Locate the cell with the specified text and output its (x, y) center coordinate. 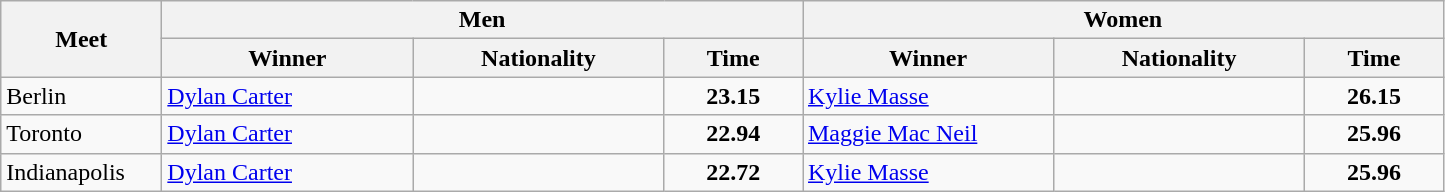
Berlin (82, 96)
Indianapolis (82, 172)
22.72 (734, 172)
Meet (82, 39)
22.94 (734, 134)
Men (482, 20)
Maggie Mac Neil (928, 134)
26.15 (1374, 96)
Toronto (82, 134)
23.15 (734, 96)
Women (1122, 20)
